Provide the [X, Y] coordinate of the cell's center where the given text is located.  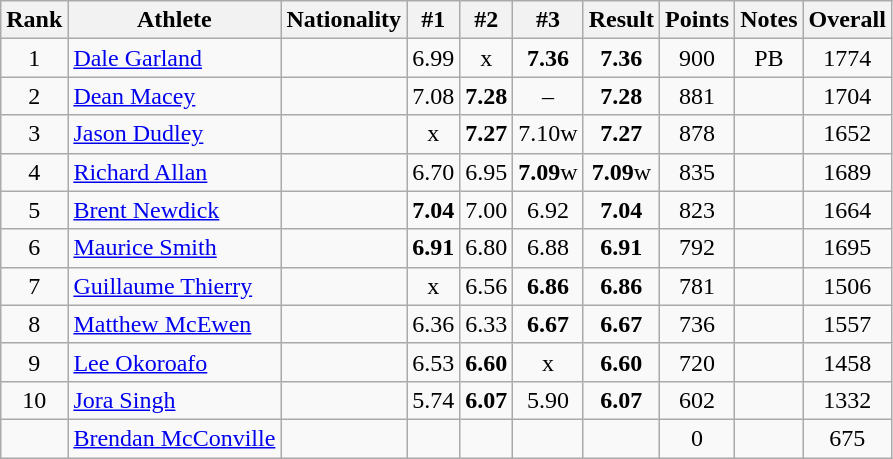
1695 [847, 248]
7.08 [434, 96]
1704 [847, 96]
1664 [847, 210]
6.33 [486, 324]
6.56 [486, 286]
5 [34, 210]
7.00 [486, 210]
1689 [847, 172]
Athlete [174, 20]
Result [621, 20]
Matthew McEwen [174, 324]
7.10w [548, 134]
Dale Garland [174, 58]
6.88 [548, 248]
602 [698, 400]
6.80 [486, 248]
881 [698, 96]
1774 [847, 58]
6.99 [434, 58]
6.36 [434, 324]
9 [34, 362]
1458 [847, 362]
6.53 [434, 362]
Brent Newdick [174, 210]
10 [34, 400]
Brendan McConville [174, 438]
Dean Macey [174, 96]
#3 [548, 20]
Lee Okoroafo [174, 362]
Jora Singh [174, 400]
6 [34, 248]
Notes [769, 20]
7 [34, 286]
0 [698, 438]
Maurice Smith [174, 248]
1557 [847, 324]
Richard Allan [174, 172]
Jason Dudley [174, 134]
720 [698, 362]
792 [698, 248]
PB [769, 58]
900 [698, 58]
1652 [847, 134]
6.92 [548, 210]
– [548, 96]
Points [698, 20]
#1 [434, 20]
5.74 [434, 400]
823 [698, 210]
#2 [486, 20]
Rank [34, 20]
781 [698, 286]
4 [34, 172]
Overall [847, 20]
Guillaume Thierry [174, 286]
6.70 [434, 172]
835 [698, 172]
675 [847, 438]
6.95 [486, 172]
1506 [847, 286]
1332 [847, 400]
1 [34, 58]
3 [34, 134]
5.90 [548, 400]
Nationality [344, 20]
8 [34, 324]
878 [698, 134]
2 [34, 96]
736 [698, 324]
